Determine the (x, y) coordinate at the center of the cell enclosing the given text.  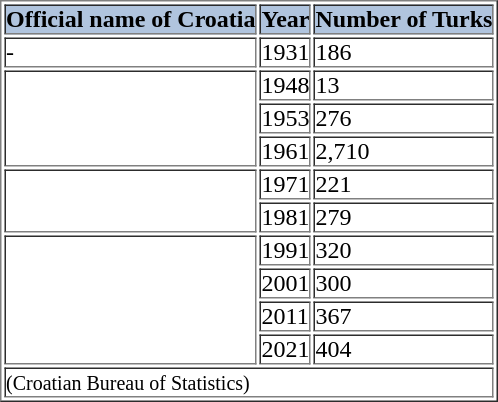
1991 (286, 251)
1981 (286, 217)
2,710 (404, 151)
276 (404, 119)
221 (404, 185)
367 (404, 317)
(Croatian Bureau of Statistics) (248, 383)
1961 (286, 151)
1953 (286, 119)
1948 (286, 85)
Year (286, 19)
2021 (286, 349)
320 (404, 251)
Number of Turks (404, 19)
300 (404, 283)
1931 (286, 53)
404 (404, 349)
1971 (286, 185)
2011 (286, 317)
186 (404, 53)
- (130, 53)
2001 (286, 283)
279 (404, 217)
Official name of Croatia (130, 19)
13 (404, 85)
